Return the [x, y] coordinate for the center point of the cell that contains the specified text.  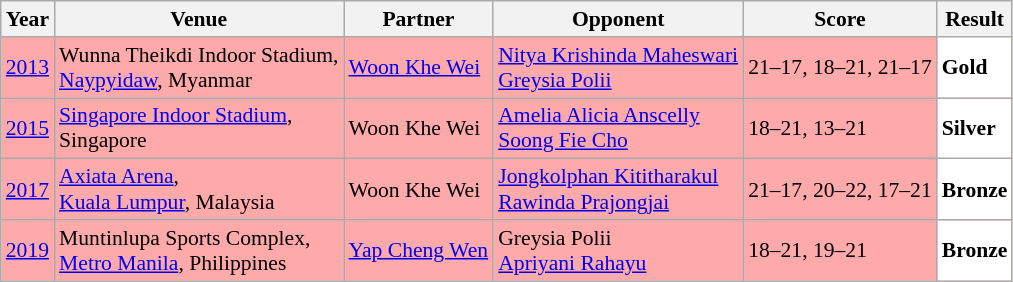
Wunna Theikdi Indoor Stadium,Naypyidaw, Myanmar [198, 68]
2013 [28, 68]
Result [975, 19]
Partner [419, 19]
Muntinlupa Sports Complex,Metro Manila, Philippines [198, 250]
Greysia Polii Apriyani Rahayu [618, 250]
Amelia Alicia Anscelly Soong Fie Cho [618, 128]
Venue [198, 19]
Jongkolphan Kititharakul Rawinda Prajongjai [618, 190]
Singapore Indoor Stadium,Singapore [198, 128]
Yap Cheng Wen [419, 250]
Score [840, 19]
18–21, 13–21 [840, 128]
18–21, 19–21 [840, 250]
Axiata Arena,Kuala Lumpur, Malaysia [198, 190]
Nitya Krishinda Maheswari Greysia Polii [618, 68]
2019 [28, 250]
Opponent [618, 19]
Silver [975, 128]
Gold [975, 68]
21–17, 20–22, 17–21 [840, 190]
Year [28, 19]
2015 [28, 128]
2017 [28, 190]
21–17, 18–21, 21–17 [840, 68]
